Detect which cell encompasses the target text, then output its (x, y) center coordinate. 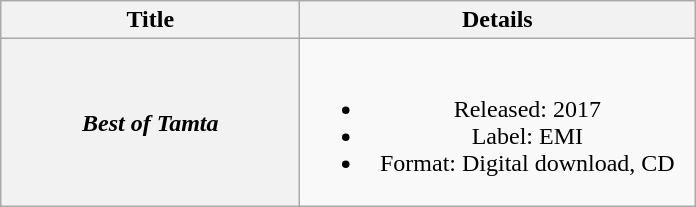
Released: 2017Label: EMIFormat: Digital download, CD (498, 122)
Best of Tamta (150, 122)
Details (498, 20)
Title (150, 20)
